Return the [x, y] coordinate for the center point of the cell that contains the specified text.  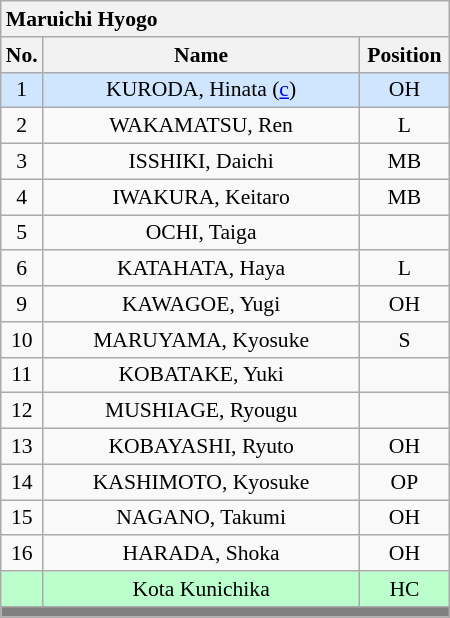
HARADA, Shoka [202, 554]
MUSHIAGE, Ryougu [202, 411]
KAWAGOE, Yugi [202, 304]
5 [22, 233]
ISSHIKI, Daichi [202, 162]
WAKAMATSU, Ren [202, 126]
Kota Kunichika [202, 589]
Position [405, 55]
KOBATAKE, Yuki [202, 375]
3 [22, 162]
S [405, 340]
KATAHATA, Haya [202, 269]
MARUYAMA, Kyosuke [202, 340]
KASHIMOTO, Kyosuke [202, 482]
OCHI, Taiga [202, 233]
OP [405, 482]
KOBAYASHI, Ryuto [202, 447]
IWAKURA, Keitaro [202, 197]
2 [22, 126]
Maruichi Hyogo [225, 19]
16 [22, 554]
HC [405, 589]
NAGANO, Takumi [202, 518]
KURODA, Hinata (c) [202, 90]
10 [22, 340]
9 [22, 304]
12 [22, 411]
13 [22, 447]
No. [22, 55]
1 [22, 90]
6 [22, 269]
4 [22, 197]
11 [22, 375]
14 [22, 482]
15 [22, 518]
Name [202, 55]
